Extract the (X, Y) coordinate from the center of the cell holding the provided text.  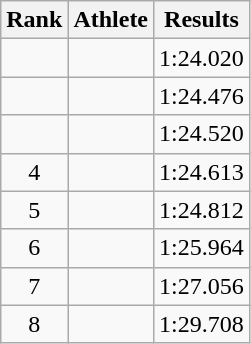
1:25.964 (202, 248)
Athlete (111, 20)
5 (34, 210)
Rank (34, 20)
1:27.056 (202, 286)
6 (34, 248)
1:24.613 (202, 172)
1:24.812 (202, 210)
8 (34, 324)
7 (34, 286)
1:29.708 (202, 324)
1:24.520 (202, 134)
4 (34, 172)
1:24.476 (202, 96)
Results (202, 20)
1:24.020 (202, 58)
